Detect which cell encompasses the target text, then output its [x, y] center coordinate. 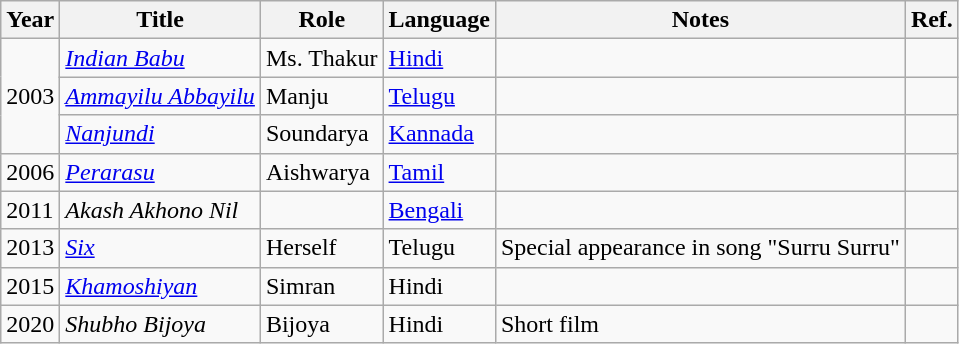
Aishwarya [322, 172]
Year [30, 20]
Nanjundi [160, 134]
2020 [30, 324]
Ref. [932, 20]
Language [439, 20]
Bijoya [322, 324]
Simran [322, 286]
Role [322, 20]
Shubho Bijoya [160, 324]
Special appearance in song "Surru Surru" [700, 248]
Akash Akhono Nil [160, 210]
Khamoshiyan [160, 286]
Soundarya [322, 134]
Short film [700, 324]
Tamil [439, 172]
Notes [700, 20]
2006 [30, 172]
Kannada [439, 134]
Manju [322, 96]
Bengali [439, 210]
Indian Babu [160, 58]
Herself [322, 248]
Ammayilu Abbayilu [160, 96]
2003 [30, 96]
Title [160, 20]
2013 [30, 248]
Perarasu [160, 172]
Ms. Thakur [322, 58]
2015 [30, 286]
2011 [30, 210]
Six [160, 248]
